Locate the cell with the specified text and output its [x, y] center coordinate. 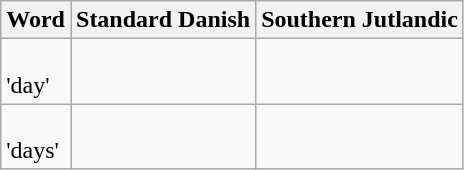
Word [36, 20]
Southern Jutlandic [360, 20]
'day' [36, 72]
'days' [36, 136]
Standard Danish [162, 20]
